Scan for the cell matching the given text and deliver its [x, y] coordinate at center. 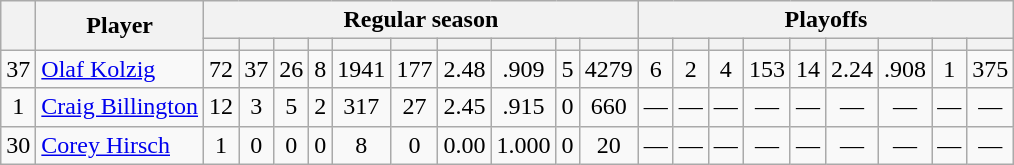
Corey Hirsch [120, 145]
27 [414, 107]
.909 [524, 69]
660 [608, 107]
1941 [362, 69]
Player [120, 26]
30 [18, 145]
12 [222, 107]
2.45 [464, 107]
177 [414, 69]
0.00 [464, 145]
Playoffs [826, 20]
317 [362, 107]
3 [256, 107]
6 [656, 69]
4 [726, 69]
.908 [906, 69]
26 [292, 69]
Olaf Kolzig [120, 69]
.915 [524, 107]
153 [766, 69]
2.48 [464, 69]
2.24 [852, 69]
20 [608, 145]
72 [222, 69]
Regular season [422, 20]
4279 [608, 69]
1.000 [524, 145]
375 [990, 69]
14 [808, 69]
Craig Billington [120, 107]
